Output the (X, Y) coordinate of the center of the cell containing the given text.  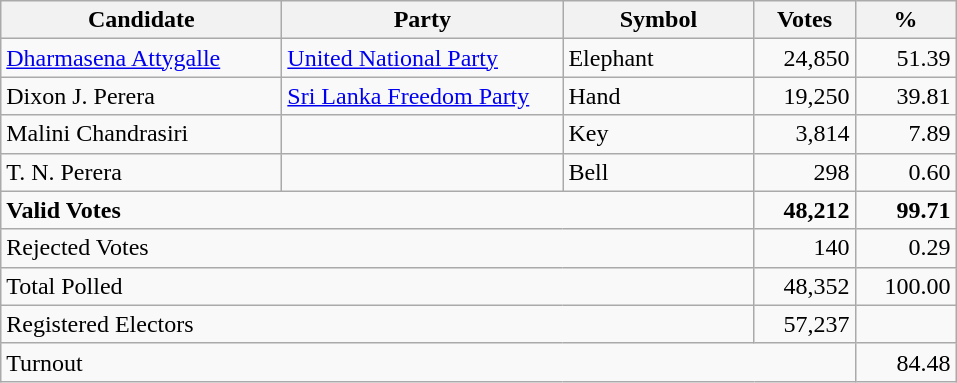
298 (804, 172)
Elephant (658, 58)
T. N. Perera (142, 172)
Party (422, 20)
57,237 (804, 324)
99.71 (906, 210)
19,250 (804, 96)
100.00 (906, 286)
Sri Lanka Freedom Party (422, 96)
Malini Chandrasiri (142, 134)
51.39 (906, 58)
Rejected Votes (378, 248)
Total Polled (378, 286)
Dixon J. Perera (142, 96)
48,352 (804, 286)
3,814 (804, 134)
Symbol (658, 20)
Dharmasena Attygalle (142, 58)
0.60 (906, 172)
48,212 (804, 210)
Votes (804, 20)
Valid Votes (378, 210)
7.89 (906, 134)
Candidate (142, 20)
Key (658, 134)
% (906, 20)
0.29 (906, 248)
Hand (658, 96)
84.48 (906, 362)
Turnout (428, 362)
39.81 (906, 96)
Registered Electors (378, 324)
140 (804, 248)
Bell (658, 172)
United National Party (422, 58)
24,850 (804, 58)
